Pinpoint the cell where the given text exists, returning its [X, Y] midpoint coordinate. 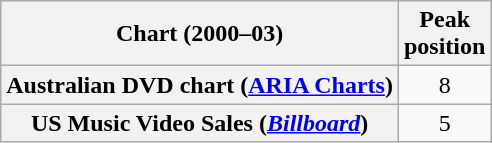
Australian DVD chart (ARIA Charts) [200, 85]
8 [444, 85]
US Music Video Sales (Billboard) [200, 123]
Peak position [444, 34]
Chart (2000–03) [200, 34]
5 [444, 123]
